Detect which cell encompasses the target text, then output its [X, Y] center coordinate. 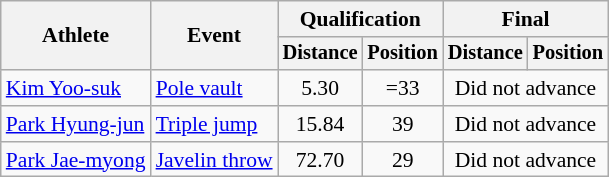
Kim Yoo-suk [76, 88]
39 [402, 124]
Event [214, 36]
Athlete [76, 36]
=33 [402, 88]
Pole vault [214, 88]
Park Hyung-jun [76, 124]
5.30 [320, 88]
15.84 [320, 124]
Qualification [360, 19]
Triple jump [214, 124]
Final [526, 19]
